Find where the given text appears and provide that cell's center as [X, Y] coordinate. 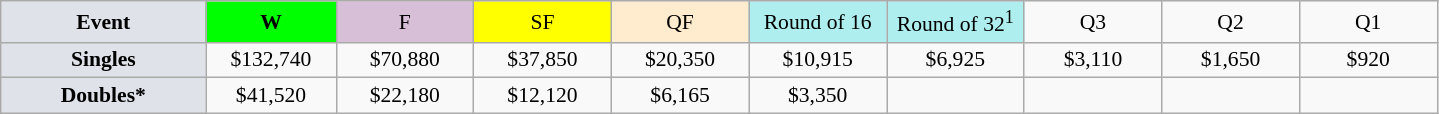
$6,925 [955, 60]
$3,350 [818, 96]
$10,915 [818, 60]
Q1 [1368, 22]
Q2 [1231, 22]
$22,180 [405, 96]
$20,350 [680, 60]
W [271, 22]
Round of 321 [955, 22]
Singles [104, 60]
SF [543, 22]
$6,165 [680, 96]
Event [104, 22]
$3,110 [1093, 60]
$70,880 [405, 60]
$920 [1368, 60]
$37,850 [543, 60]
F [405, 22]
$1,650 [1231, 60]
QF [680, 22]
$41,520 [271, 96]
$132,740 [271, 60]
Round of 16 [818, 22]
Doubles* [104, 96]
Q3 [1093, 22]
$12,120 [543, 96]
